Extract the [X, Y] coordinate from the center of the cell holding the provided text.  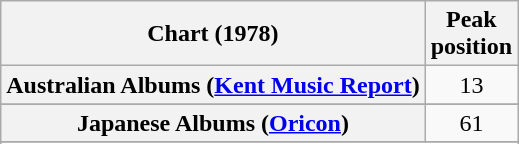
13 [471, 85]
Chart (1978) [213, 34]
Australian Albums (Kent Music Report) [213, 85]
Japanese Albums (Oricon) [213, 123]
Peak position [471, 34]
61 [471, 123]
